Scan for the cell matching the given text and deliver its [x, y] coordinate at center. 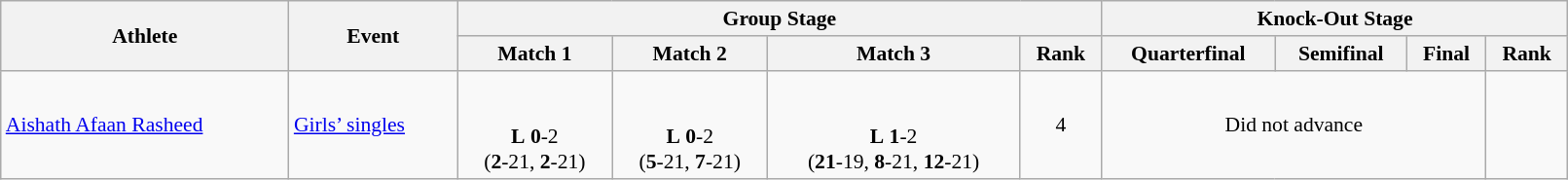
Group Stage [780, 18]
Did not advance [1294, 125]
Quarterfinal [1188, 54]
Match 1 [535, 54]
Match 3 [893, 54]
Knock-Out Stage [1335, 18]
Aishath Afaan Rasheed [145, 125]
L 0-2 (5-21, 7-21) [689, 125]
Match 2 [689, 54]
Athlete [145, 35]
4 [1061, 125]
Final [1446, 54]
L 0-2 (2-21, 2-21) [535, 125]
Semifinal [1341, 54]
L 1-2 (21-19, 8-21, 12-21) [893, 125]
Event [374, 35]
Girls’ singles [374, 125]
